Return [x, y] of the center of cell containing provided text 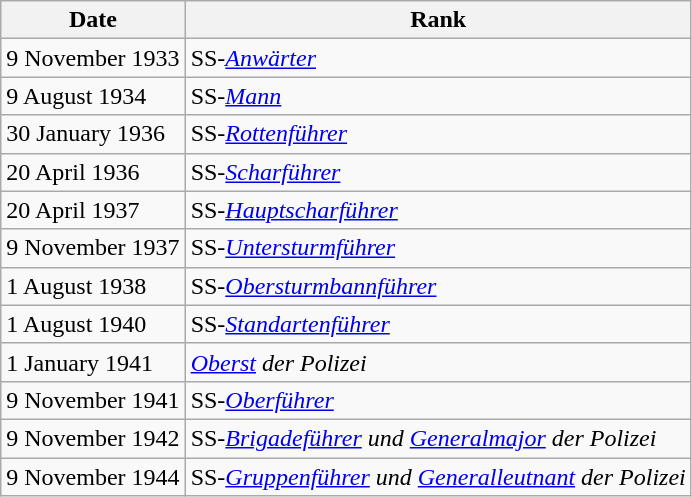
1 August 1940 [93, 324]
9 November 1933 [93, 58]
SS-Standartenführer [438, 324]
SS-Oberführer [438, 400]
SS-Rottenführer [438, 134]
SS-Anwärter [438, 58]
SS-Untersturmführer [438, 248]
SS-Gruppenführer und Generalleutnant der Polizei [438, 477]
1 January 1941 [93, 362]
30 January 1936 [93, 134]
SS-Scharführer [438, 172]
SS-Brigadeführer und Generalmajor der Polizei [438, 438]
9 November 1944 [93, 477]
SS-Obersturmbannführer [438, 286]
Rank [438, 20]
9 November 1942 [93, 438]
1 August 1938 [93, 286]
20 April 1937 [93, 210]
Oberst der Polizei [438, 362]
Date [93, 20]
9 August 1934 [93, 96]
SS-Mann [438, 96]
SS-Hauptscharführer [438, 210]
9 November 1937 [93, 248]
20 April 1936 [93, 172]
9 November 1941 [93, 400]
